Search for the cell housing the specified text and yield its (x, y) center coordinate. 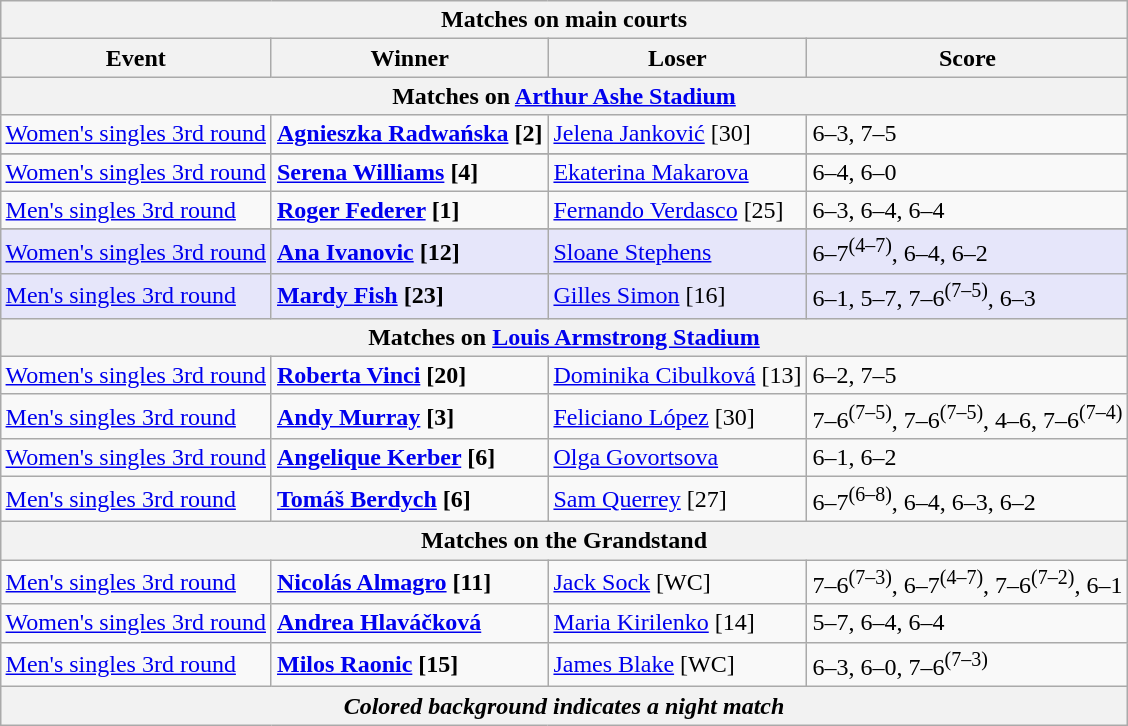
Matches on Arthur Ashe Stadium (564, 96)
6–1, 6–2 (968, 458)
Event (136, 58)
Ekaterina Makarova (678, 172)
Mardy Fish [23] (409, 296)
Colored background indicates a night match (564, 706)
Tomáš Berdych [6] (409, 500)
Feliciano López [30] (678, 416)
6–3, 6–4, 6–4 (968, 210)
Roger Federer [1] (409, 210)
Olga Govortsova (678, 458)
Nicolás Almagro [11] (409, 582)
Ana Ivanovic [12] (409, 252)
7–6(7–3), 6–7(4–7), 7–6(7–2), 6–1 (968, 582)
Serena Williams [4] (409, 172)
6–1, 5–7, 7–6(7–5), 6–3 (968, 296)
Matches on main courts (564, 20)
6–3, 6–0, 7–6(7–3) (968, 664)
6–7(6–8), 6–4, 6–3, 6–2 (968, 500)
Dominika Cibulková [13] (678, 375)
6–2, 7–5 (968, 375)
Andrea Hlaváčková (409, 623)
6–7(4–7), 6–4, 6–2 (968, 252)
Gilles Simon [16] (678, 296)
Angelique Kerber [6] (409, 458)
Sloane Stephens (678, 252)
Roberta Vinci [20] (409, 375)
Loser (678, 58)
6–3, 7–5 (968, 134)
Winner (409, 58)
Jelena Janković [30] (678, 134)
Matches on Louis Armstrong Stadium (564, 337)
Matches on the Grandstand (564, 541)
Maria Kirilenko [14] (678, 623)
Andy Murray [3] (409, 416)
Agnieszka Radwańska [2] (409, 134)
5–7, 6–4, 6–4 (968, 623)
Sam Querrey [27] (678, 500)
Fernando Verdasco [25] (678, 210)
7–6(7–5), 7–6(7–5), 4–6, 7–6(7–4) (968, 416)
6–4, 6–0 (968, 172)
Jack Sock [WC] (678, 582)
James Blake [WC] (678, 664)
Milos Raonic [15] (409, 664)
Score (968, 58)
